Provide the (X, Y) coordinate of the cell's center where the given text is located.  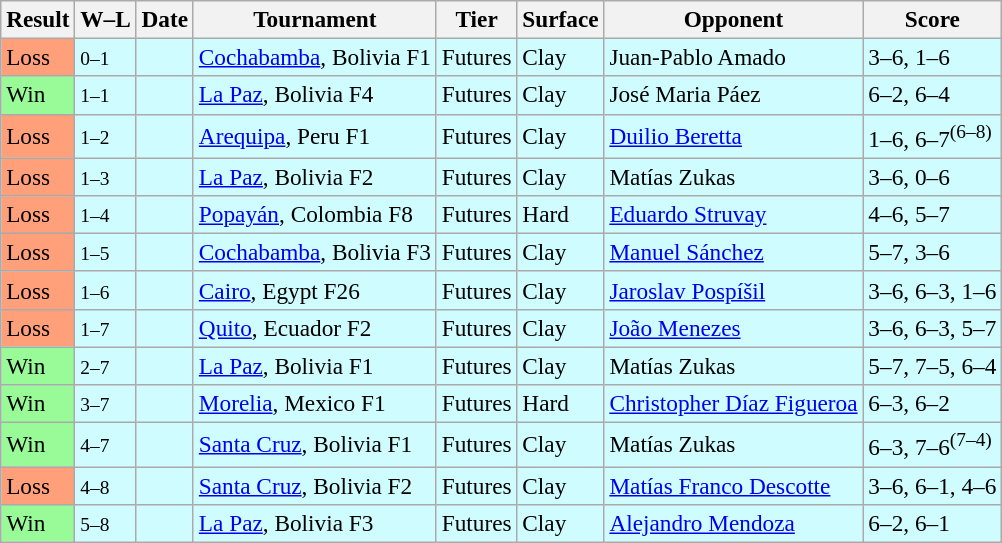
1–4 (106, 214)
2–7 (106, 366)
4–6, 5–7 (932, 214)
Manuel Sánchez (734, 252)
1–2 (106, 136)
Popayán, Colombia F8 (314, 214)
1–1 (106, 95)
Cairo, Egypt F26 (314, 290)
Score (932, 19)
1–3 (106, 177)
Date (164, 19)
Duilio Beretta (734, 136)
3–6, 6–3, 1–6 (932, 290)
Arequipa, Peru F1 (314, 136)
Eduardo Struvay (734, 214)
W–L (106, 19)
La Paz, Bolivia F2 (314, 177)
Alejandro Mendoza (734, 523)
Opponent (734, 19)
Surface (560, 19)
Tournament (314, 19)
La Paz, Bolivia F4 (314, 95)
0–1 (106, 57)
6–2, 6–4 (932, 95)
5–7, 3–6 (932, 252)
6–3, 7–6(7–4) (932, 444)
3–6, 6–1, 4–6 (932, 485)
3–6, 1–6 (932, 57)
Quito, Ecuador F2 (314, 328)
Cochabamba, Bolivia F3 (314, 252)
Juan-Pablo Amado (734, 57)
Matías Franco Descotte (734, 485)
Tier (476, 19)
1–6 (106, 290)
Santa Cruz, Bolivia F2 (314, 485)
5–7, 7–5, 6–4 (932, 366)
3–7 (106, 403)
La Paz, Bolivia F3 (314, 523)
1–7 (106, 328)
6–3, 6–2 (932, 403)
La Paz, Bolivia F1 (314, 366)
Santa Cruz, Bolivia F1 (314, 444)
4–8 (106, 485)
Morelia, Mexico F1 (314, 403)
3–6, 0–6 (932, 177)
João Menezes (734, 328)
3–6, 6–3, 5–7 (932, 328)
Christopher Díaz Figueroa (734, 403)
6–2, 6–1 (932, 523)
José Maria Páez (734, 95)
5–8 (106, 523)
Cochabamba, Bolivia F1 (314, 57)
4–7 (106, 444)
Result (38, 19)
1–5 (106, 252)
1–6, 6–7(6–8) (932, 136)
Jaroslav Pospíšil (734, 290)
